Return [x, y] of the center of cell containing provided text 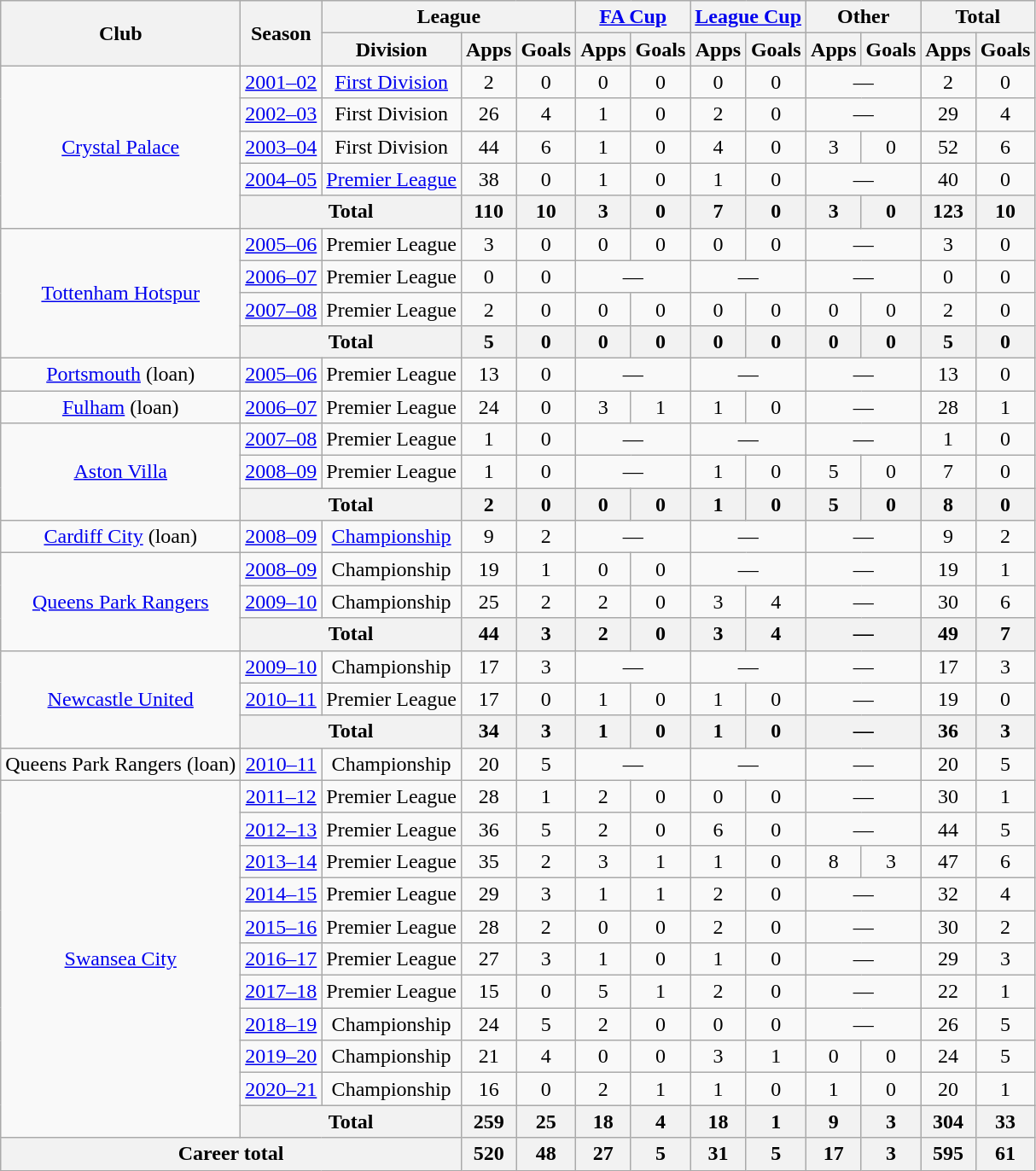
22 [948, 992]
2015–16 [282, 926]
47 [948, 861]
Career total [231, 1154]
Fulham (loan) [121, 407]
2019–20 [282, 1057]
595 [948, 1154]
110 [488, 212]
2014–15 [282, 894]
Newcastle United [121, 699]
2002–03 [282, 114]
2016–17 [282, 959]
Portsmouth (loan) [121, 374]
2018–19 [282, 1024]
16 [488, 1089]
Season [282, 33]
48 [546, 1154]
Crystal Palace [121, 147]
21 [488, 1057]
2020–21 [282, 1089]
2017–18 [282, 992]
31 [719, 1154]
520 [488, 1154]
15 [488, 992]
Queens Park Rangers [121, 602]
2012–13 [282, 829]
Aston Villa [121, 472]
259 [488, 1121]
Other [864, 17]
2011–12 [282, 796]
Tottenham Hotspur [121, 293]
Queens Park Rangers (loan) [121, 764]
FA Cup [633, 17]
40 [948, 179]
Cardiff City (loan) [121, 537]
34 [488, 731]
304 [948, 1121]
2001–02 [282, 82]
2004–05 [282, 179]
Swansea City [121, 959]
33 [1005, 1121]
Division [392, 50]
38 [488, 179]
49 [948, 634]
35 [488, 861]
52 [948, 147]
123 [948, 212]
Club [121, 33]
32 [948, 894]
61 [1005, 1154]
2003–04 [282, 147]
League [449, 17]
League Cup [748, 17]
2013–14 [282, 861]
